From the cell containing the given text, extract its center point as (X, Y) coordinate. 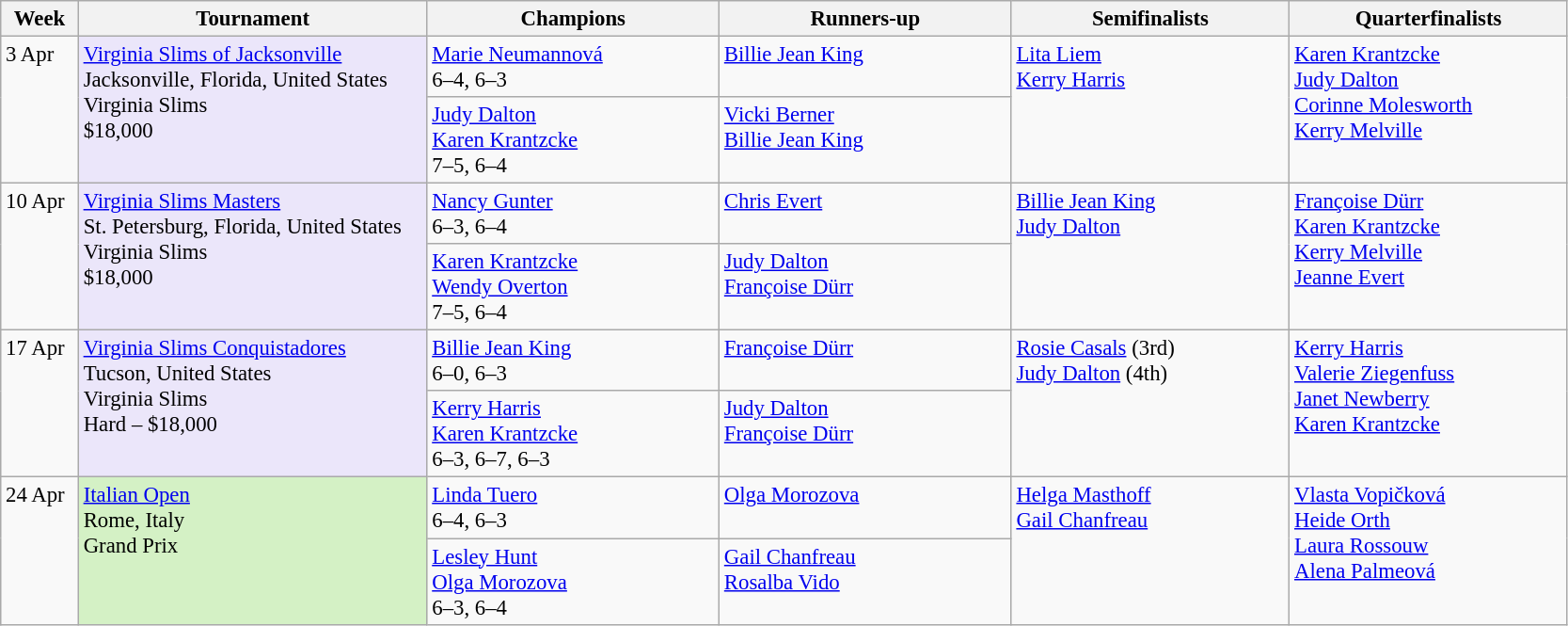
Lita Liem Kerry Harris (1150, 110)
Runners-up (865, 19)
Françoise Dürr (865, 361)
3 Apr (40, 110)
Italian Open Rome, ItalyGrand Prix (252, 551)
17 Apr (40, 404)
Virginia Slims of JacksonvilleJacksonville, Florida, United StatesVirginia Slims$18,000 (252, 110)
Week (40, 19)
Linda Tuero 6–4, 6–3 (574, 508)
Tournament (252, 19)
Billie Jean King (865, 68)
Gail Chanfreau Rosalba Vido (865, 582)
Quarterfinalists (1429, 19)
Helga Masthoff Gail Chanfreau (1150, 551)
Karen Krantzcke Wendy Overton7–5, 6–4 (574, 287)
Kerry Harris Karen Krantzcke6–3, 6–7, 6–3 (574, 435)
Vlasta Vopičková Heide Orth Laura Rossouw Alena Palmeová (1429, 551)
Virginia Slims ConquistadoresTucson, United StatesVirginia SlimsHard – $18,000 (252, 404)
Vicki Berner Billie Jean King (865, 140)
Judy Dalton Karen Krantzcke7–5, 6–4 (574, 140)
Rosie Casals (3rd) Judy Dalton (4th) (1150, 404)
Virginia Slims MastersSt. Petersburg, Florida, United StatesVirginia Slims$18,000 (252, 257)
24 Apr (40, 551)
Billie Jean King Judy Dalton (1150, 257)
Billie Jean King 6–0, 6–3 (574, 361)
Karen Krantzcke Judy Dalton Corinne Molesworth Kerry Melville (1429, 110)
Semifinalists (1150, 19)
10 Apr (40, 257)
Champions (574, 19)
Kerry Harris Valerie Ziegenfuss Janet Newberry Karen Krantzcke (1429, 404)
Françoise Dürr Karen Krantzcke Kerry Melville Jeanne Evert (1429, 257)
Marie Neumannová 6–4, 6–3 (574, 68)
Chris Evert (865, 215)
Olga Morozova (865, 508)
Lesley Hunt Olga Morozova 6–3, 6–4 (574, 582)
Nancy Gunter 6–3, 6–4 (574, 215)
